Capture the cell that displays the provided text and extract its (X, Y) central coordinate. 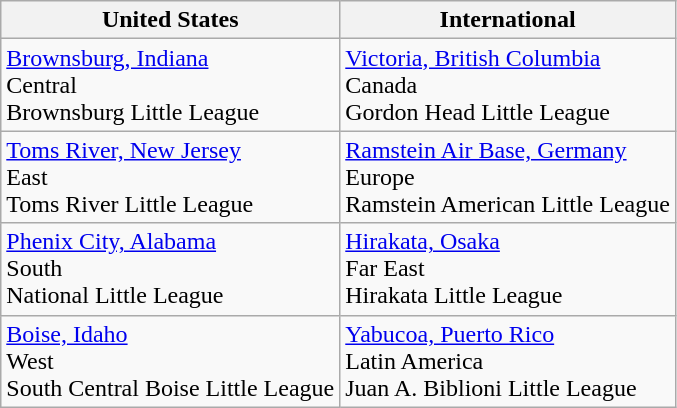
Yabucoa, Puerto RicoLatin AmericaJuan A. Biblioni Little League (508, 361)
Victoria, British ColumbiaCanadaGordon Head Little League (508, 85)
Phenix City, AlabamaSouthNational Little League (170, 269)
Ramstein Air Base, GermanyEuropeRamstein American Little League (508, 177)
International (508, 20)
United States (170, 20)
Hirakata, OsakaFar EastHirakata Little League (508, 269)
Brownsburg, IndianaCentralBrownsburg Little League (170, 85)
Toms River, New JerseyEastToms River Little League (170, 177)
Boise, IdahoWestSouth Central Boise Little League (170, 361)
